Search for the cell housing the specified text and yield its [x, y] center coordinate. 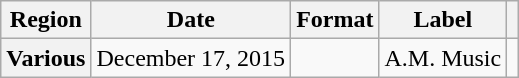
Region [46, 20]
December 17, 2015 [191, 58]
Date [191, 20]
A.M. Music [443, 58]
Label [443, 20]
Format [335, 20]
Various [46, 58]
